Detect which cell encompasses the target text, then output its [X, Y] center coordinate. 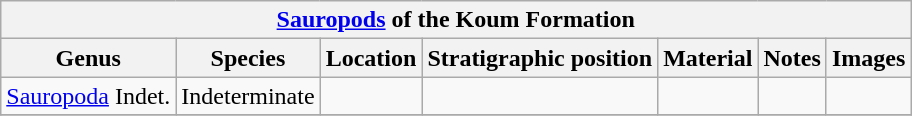
Sauropoda Indet. [88, 96]
Indeterminate [248, 96]
Material [708, 58]
Location [371, 58]
Notes [792, 58]
Images [868, 58]
Species [248, 58]
Sauropods of the Koum Formation [456, 20]
Stratigraphic position [540, 58]
Genus [88, 58]
